For the text-containing cell, return its midpoint in [X, Y] coordinate format. 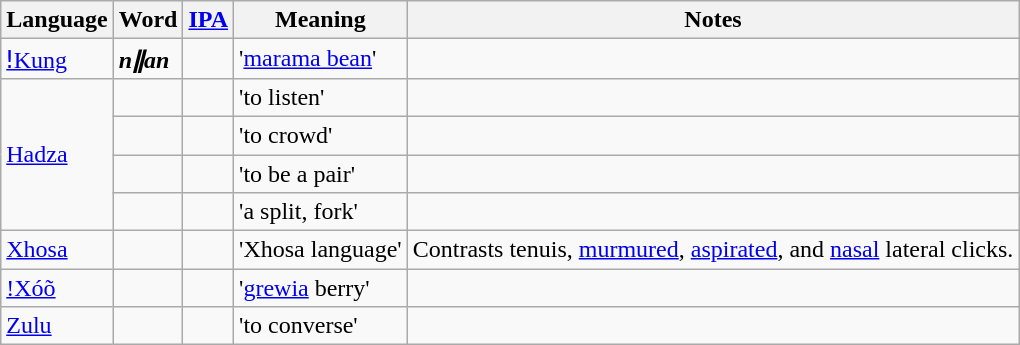
Zulu [57, 326]
Word [148, 20]
Language [57, 20]
'to listen' [321, 97]
'grewia berry' [321, 288]
Contrasts tenuis, murmured, aspirated, and nasal lateral clicks. [713, 250]
IPA [208, 20]
'Xhosa language' [321, 250]
'to be a pair' [321, 173]
'to crowd' [321, 135]
Meaning [321, 20]
'to converse' [321, 326]
Xhosa [57, 250]
'marama bean' [321, 59]
Notes [713, 20]
!Xóõ [57, 288]
Hadza [57, 154]
ǃKung [57, 59]
nǁan [148, 59]
'a split, fork' [321, 212]
